Return (x, y) of the center of cell containing provided text 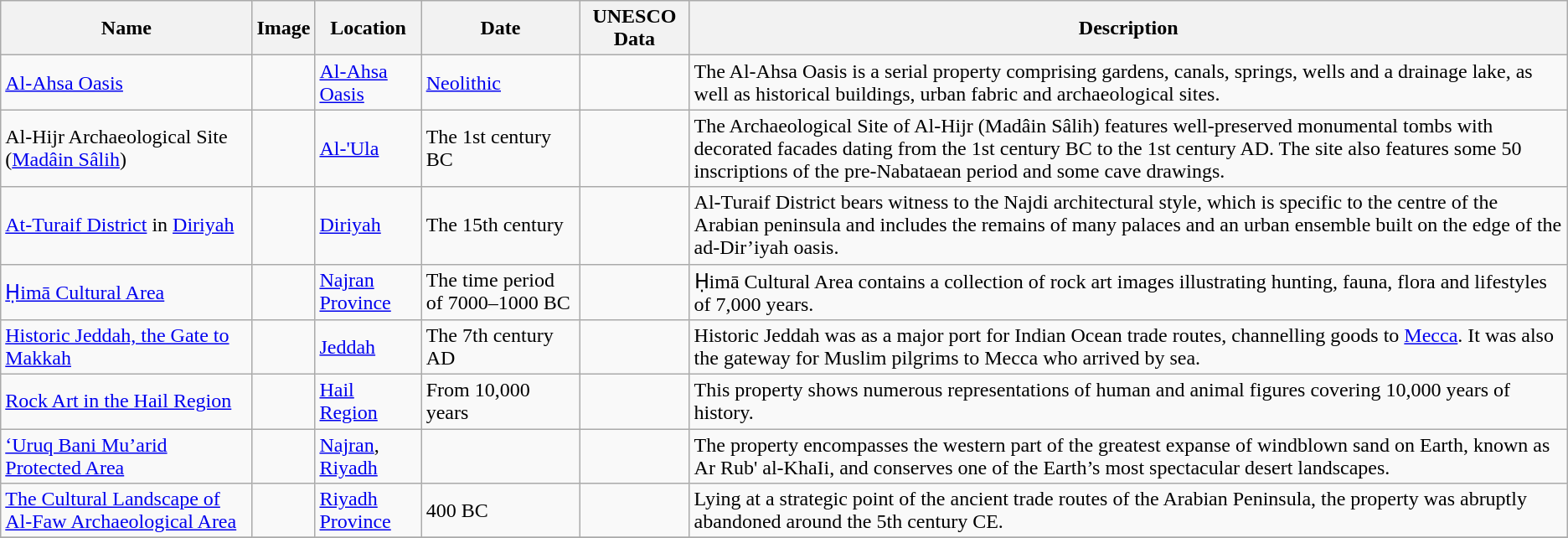
Najran Province (369, 292)
Neolithic (501, 82)
Image (283, 28)
Date (501, 28)
Hail Region (369, 402)
Ḥimā Cultural Area contains a collection of rock art images illustrating hunting, fauna, flora and lifestyles of 7,000 years. (1128, 292)
From 10,000 years (501, 402)
The 15th century (501, 225)
Description (1128, 28)
Al-Hijr Archaeological Site (Madâin Sâlih) (126, 148)
The 7th century AD (501, 347)
UNESCO Data (635, 28)
Riyadh Province (369, 511)
The Cultural Landscape of Al-Faw Archaeological Area (126, 511)
‘Uruq Bani Mu’arid Protected Area (126, 456)
Rock Art in the Hail Region (126, 402)
400 BC (501, 511)
Jeddah (369, 347)
The 1st century BC (501, 148)
This property shows numerous representations of human and animal figures covering 10,000 years of history. (1128, 402)
Historic Jeddah, the Gate to Makkah (126, 347)
Lying at a strategic point of the ancient trade routes of the Arabian Peninsula, the property was abruptly abandoned around the 5th century CE. (1128, 511)
Najran, Riyadh (369, 456)
Ḥimā Cultural Area (126, 292)
The time period of 7000–1000 BC (501, 292)
Name (126, 28)
Location (369, 28)
At-Turaif District in Diriyah (126, 225)
Al-'Ula (369, 148)
Diriyah (369, 225)
